Search for the cell housing the specified text and yield its (x, y) center coordinate. 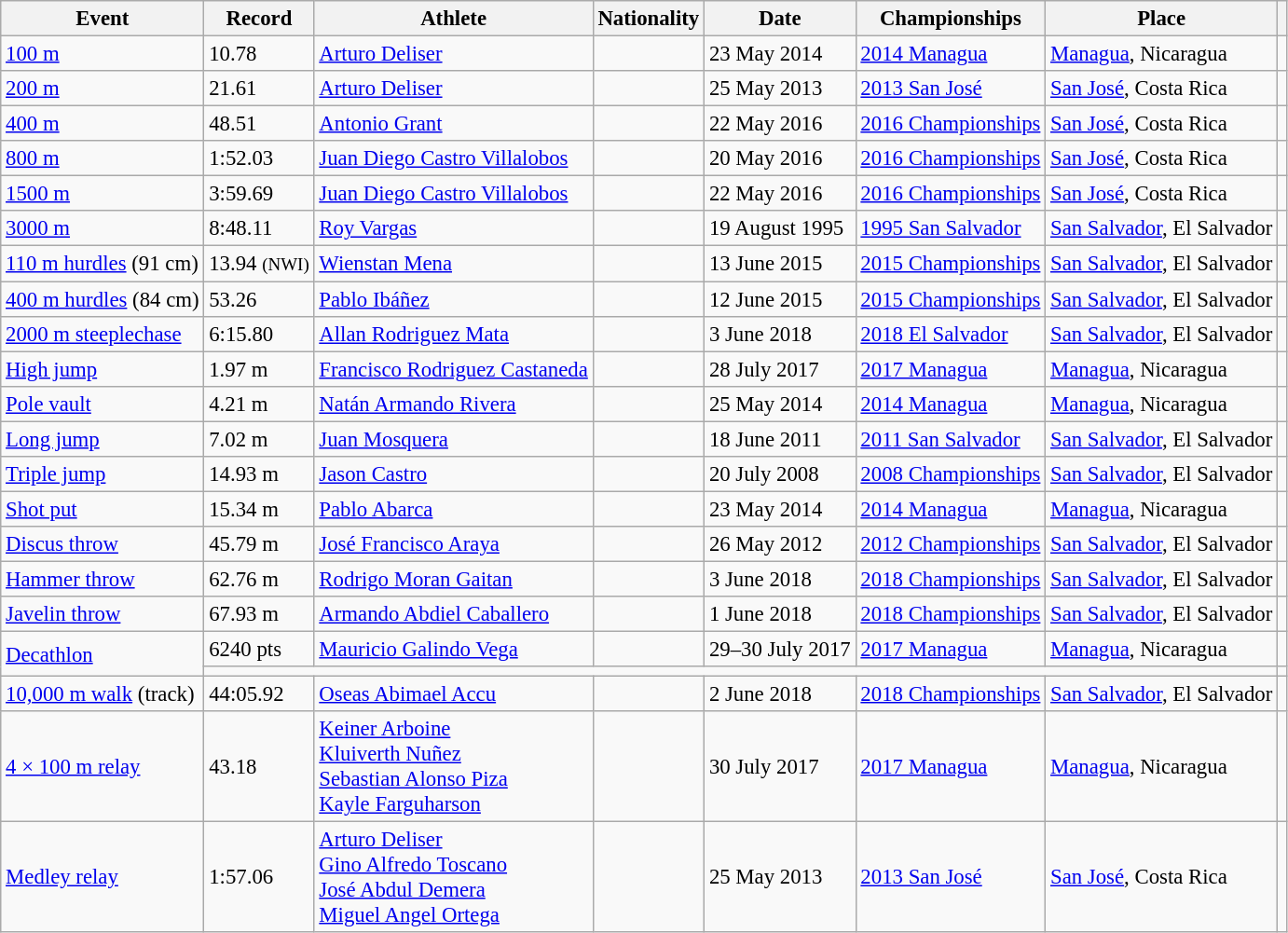
Wienstan Mena (453, 264)
Arturo DeliserGino Alfredo ToscanoJosé Abdul DemeraMiguel Angel Ortega (453, 878)
Rodrigo Moran Gaitan (453, 579)
Mauricio Galindo Vega (453, 650)
Oseas Abimael Accu (453, 694)
15.34 m (259, 509)
29–30 July 2017 (780, 650)
2008 Championships (951, 474)
Discus throw (103, 544)
12 June 2015 (780, 299)
800 m (103, 158)
Pole vault (103, 404)
1:52.03 (259, 158)
Championships (951, 19)
3000 m (103, 228)
Juan Mosquera (453, 439)
Record (259, 19)
2000 m steeplechase (103, 334)
Francisco Rodriguez Castaneda (453, 369)
20 July 2008 (780, 474)
3:59.69 (259, 194)
2012 Championships (951, 544)
1.97 m (259, 369)
400 m hurdles (84 cm) (103, 299)
Place (1161, 19)
Date (780, 19)
Keiner ArboineKluiverth NuñezSebastian Alonso PizaKayle Farguharson (453, 766)
2018 El Salvador (951, 334)
Pablo Abarca (453, 509)
30 July 2017 (780, 766)
7.02 m (259, 439)
53.26 (259, 299)
Roy Vargas (453, 228)
High jump (103, 369)
18 June 2011 (780, 439)
62.76 m (259, 579)
Event (103, 19)
110 m hurdles (91 cm) (103, 264)
Javelin throw (103, 614)
Triple jump (103, 474)
Antonio Grant (453, 124)
Armando Abdiel Caballero (453, 614)
48.51 (259, 124)
Pablo Ibáñez (453, 299)
Long jump (103, 439)
8:48.11 (259, 228)
1:57.06 (259, 878)
Shot put (103, 509)
26 May 2012 (780, 544)
Jason Castro (453, 474)
4 × 100 m relay (103, 766)
2011 San Salvador (951, 439)
Medley relay (103, 878)
6240 pts (259, 650)
6:15.80 (259, 334)
14.93 m (259, 474)
13 June 2015 (780, 264)
20 May 2016 (780, 158)
19 August 1995 (780, 228)
400 m (103, 124)
1 June 2018 (780, 614)
21.61 (259, 89)
José Francisco Araya (453, 544)
1500 m (103, 194)
10.78 (259, 54)
Nationality (649, 19)
4.21 m (259, 404)
2 June 2018 (780, 694)
200 m (103, 89)
28 July 2017 (780, 369)
Decathlon (103, 654)
13.94 (NWI) (259, 264)
100 m (103, 54)
10,000 m walk (track) (103, 694)
Hammer throw (103, 579)
67.93 m (259, 614)
45.79 m (259, 544)
25 May 2014 (780, 404)
43.18 (259, 766)
Athlete (453, 19)
Allan Rodriguez Mata (453, 334)
Natán Armando Rivera (453, 404)
44:05.92 (259, 694)
1995 San Salvador (951, 228)
